Determine the [X, Y] coordinate at the center of the cell enclosing the given text.  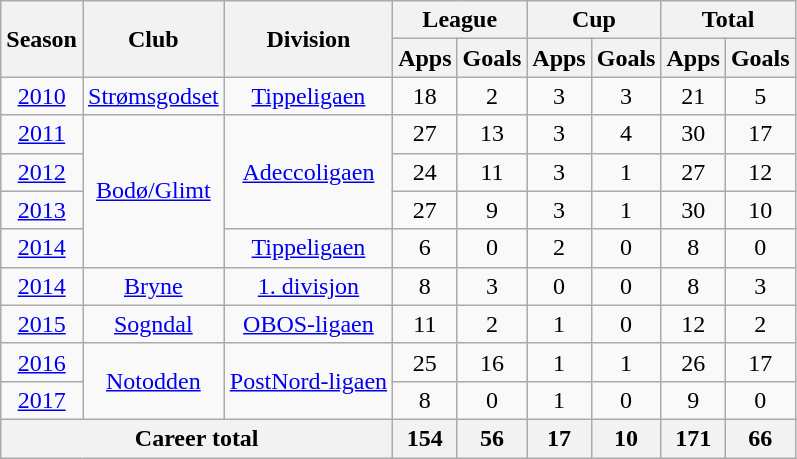
2017 [42, 400]
Bryne [153, 286]
OBOS-ligaen [308, 324]
2016 [42, 362]
56 [492, 438]
25 [425, 362]
6 [425, 248]
66 [760, 438]
2012 [42, 172]
2010 [42, 96]
24 [425, 172]
Sogndal [153, 324]
PostNord-ligaen [308, 381]
18 [425, 96]
Notodden [153, 381]
Season [42, 39]
4 [626, 134]
Total [728, 20]
171 [693, 438]
26 [693, 362]
Cup [594, 20]
2011 [42, 134]
154 [425, 438]
Career total [197, 438]
1. divisjon [308, 286]
16 [492, 362]
5 [760, 96]
League [460, 20]
Club [153, 39]
2015 [42, 324]
13 [492, 134]
Strømsgodset [153, 96]
21 [693, 96]
Division [308, 39]
Adeccoligaen [308, 172]
Bodø/Glimt [153, 191]
2013 [42, 210]
